Return the [X, Y] coordinate for the center point of the cell that contains the specified text.  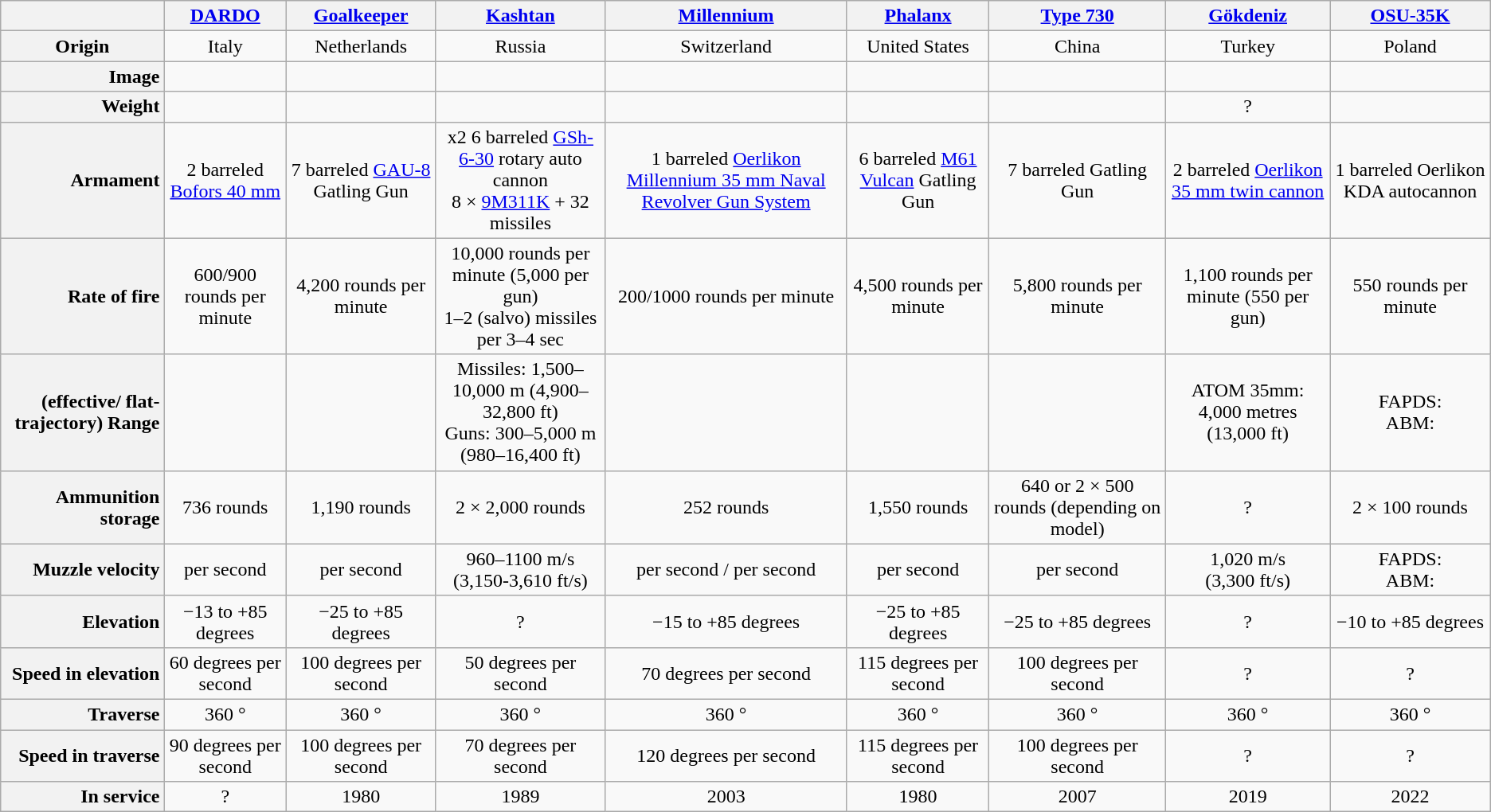
2 barreled Bofors 40 mm [225, 180]
Phalanx [918, 16]
Goalkeeper [362, 16]
Missiles: 1,500–10,000 m (4,900–32,800 ft)Guns: 300–5,000 m (980–16,400 ft) [521, 412]
10,000 rounds per minute (5,000 per gun)1–2 (salvo) missiles per 3–4 sec [521, 296]
Type 730 [1078, 16]
Italy [225, 46]
Russia [521, 46]
550 rounds per minute [1410, 296]
7 barreled Gatling Gun [1078, 180]
252 rounds [726, 507]
640 or 2 × 500 rounds (depending on model) [1078, 507]
1,550 rounds [918, 507]
7 barreled GAU-8 Gatling Gun [362, 180]
1,100 rounds per minute (550 per gun) [1248, 296]
(effective/ flat-trajectory) Range [83, 412]
−10 to +85 degrees [1410, 621]
Turkey [1248, 46]
per second / per second [726, 570]
Traverse [83, 714]
120 degrees per second [726, 755]
4,200 rounds per minute [362, 296]
736 rounds [225, 507]
2 × 2,000 rounds [521, 507]
960–1100 m/s (3,150-3,610 ft/s) [521, 570]
Gökdeniz [1248, 16]
Poland [1410, 46]
600/900 rounds per minute [225, 296]
1,020 m/s (3,300 ft/s) [1248, 570]
Origin [83, 46]
Speed in traverse [83, 755]
Ammunition storage [83, 507]
Kashtan [521, 16]
2 × 100 rounds [1410, 507]
2 barreled Oerlikon 35 mm twin cannon [1248, 180]
2003 [726, 797]
2007 [1078, 797]
ATOM 35mm: 4,000 metres (13,000 ft) [1248, 412]
Netherlands [362, 46]
1989 [521, 797]
China [1078, 46]
5,800 rounds per minute [1078, 296]
−15 to +85 degrees [726, 621]
United States [918, 46]
x2 6 barreled GSh-6-30 rotary auto cannon8 × 9M311K + 32 missiles [521, 180]
60 degrees per second [225, 673]
OSU-35K [1410, 16]
Weight [83, 107]
2019 [1248, 797]
−13 to +85 degrees [225, 621]
50 degrees per second [521, 673]
1,190 rounds [362, 507]
90 degrees per second [225, 755]
In service [83, 797]
Rate of fire [83, 296]
1 barreled Oerlikon KDA autocannon [1410, 180]
Image [83, 76]
6 barreled M61 Vulcan Gatling Gun [918, 180]
Armament [83, 180]
DARDO [225, 16]
1 barreled Oerlikon Millennium 35 mm Naval Revolver Gun System [726, 180]
200/1000 rounds per minute [726, 296]
Speed in elevation [83, 673]
Elevation [83, 621]
Millennium [726, 16]
4,500 rounds per minute [918, 296]
2022 [1410, 797]
Muzzle velocity [83, 570]
Switzerland [726, 46]
